Find where the given text appears and provide that cell's center as (X, Y) coordinate. 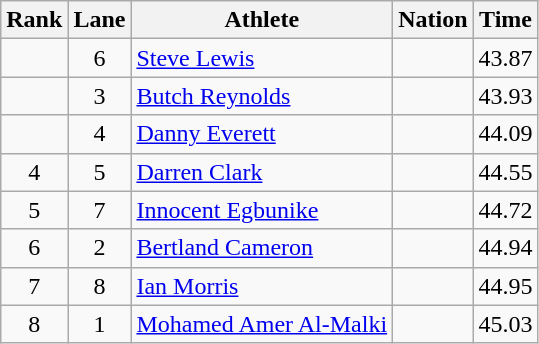
43.93 (506, 96)
44.72 (506, 210)
Darren Clark (262, 172)
Rank (34, 20)
Ian Morris (262, 286)
Time (506, 20)
44.95 (506, 286)
43.87 (506, 58)
1 (100, 324)
Lane (100, 20)
44.94 (506, 248)
44.09 (506, 134)
Bertland Cameron (262, 248)
44.55 (506, 172)
Nation (433, 20)
Athlete (262, 20)
3 (100, 96)
2 (100, 248)
Butch Reynolds (262, 96)
Mohamed Amer Al-Malki (262, 324)
Innocent Egbunike (262, 210)
45.03 (506, 324)
Danny Everett (262, 134)
Steve Lewis (262, 58)
